From the cell containing the given text, extract its center point as (x, y) coordinate. 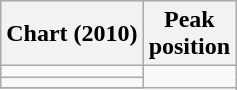
Chart (2010) (72, 34)
Peakposition (189, 34)
